Determine the (X, Y) coordinate at the center of the cell enclosing the given text.  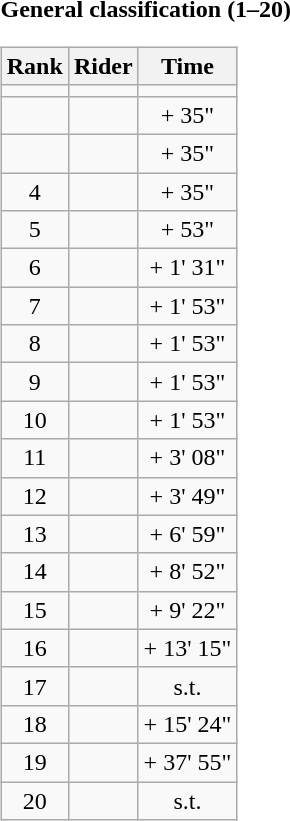
+ 37' 55" (188, 762)
+ 3' 08" (188, 458)
Time (188, 66)
13 (34, 534)
+ 9' 22" (188, 610)
Rider (103, 66)
20 (34, 801)
15 (34, 610)
+ 8' 52" (188, 572)
18 (34, 724)
12 (34, 496)
10 (34, 420)
+ 1' 31" (188, 268)
7 (34, 306)
9 (34, 382)
5 (34, 230)
4 (34, 191)
+ 6' 59" (188, 534)
14 (34, 572)
17 (34, 686)
+ 15' 24" (188, 724)
6 (34, 268)
+ 53" (188, 230)
+ 13' 15" (188, 648)
+ 3' 49" (188, 496)
Rank (34, 66)
11 (34, 458)
19 (34, 762)
8 (34, 344)
16 (34, 648)
